From the cell containing the given text, extract its center point as [x, y] coordinate. 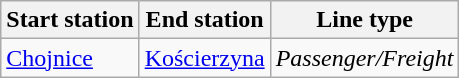
Kościerzyna [204, 58]
End station [204, 20]
Line type [364, 20]
Start station [70, 20]
Chojnice [70, 58]
Passenger/Freight [364, 58]
